Return the [X, Y] coordinate for the center point of the cell that contains the specified text.  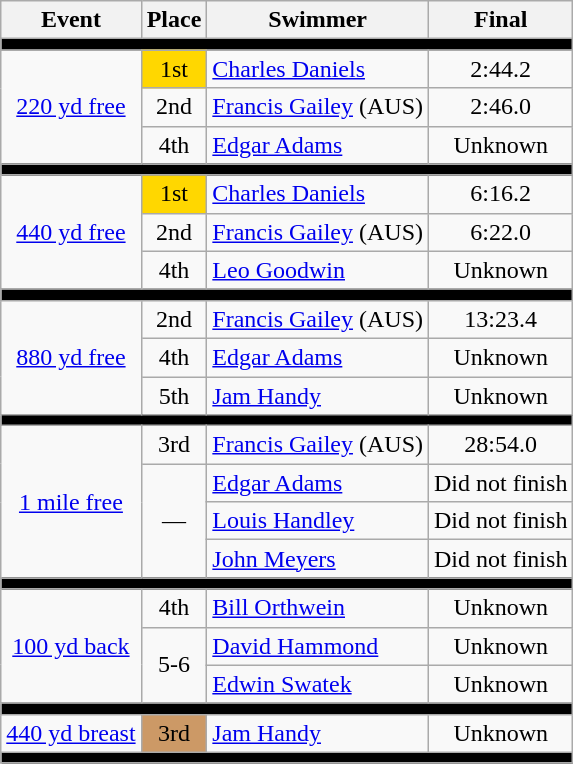
Bill Orthwein [318, 608]
13:23.4 [501, 319]
5th [174, 395]
Final [501, 20]
100 yd back [71, 646]
6:22.0 [501, 232]
Louis Handley [318, 521]
2:46.0 [501, 107]
880 yd free [71, 357]
John Meyers [318, 559]
5-6 [174, 665]
Place [174, 20]
1 mile free [71, 502]
David Hammond [318, 646]
440 yd breast [71, 733]
— [174, 521]
Leo Goodwin [318, 270]
Edwin Swatek [318, 684]
440 yd free [71, 232]
Swimmer [318, 20]
220 yd free [71, 107]
6:16.2 [501, 194]
Event [71, 20]
2:44.2 [501, 69]
28:54.0 [501, 445]
